Provide the (x, y) coordinate of the cell's center where the given text is located.  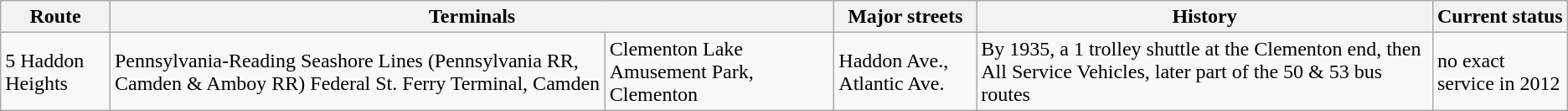
5 Haddon Heights (55, 71)
Terminals (472, 17)
By 1935, a 1 trolley shuttle at the Clementon end, then All Service Vehicles, later part of the 50 & 53 bus routes (1204, 71)
Major streets (905, 17)
Haddon Ave., Atlantic Ave. (905, 71)
Current status (1499, 17)
Pennsylvania-Reading Seashore Lines (Pennsylvania RR, Camden & Amboy RR) Federal St. Ferry Terminal, Camden (357, 71)
no exact service in 2012 (1499, 71)
Clementon Lake Amusement Park, Clementon (720, 71)
History (1204, 17)
Route (55, 17)
